Extract the (X, Y) coordinate from the center of the cell holding the provided text.  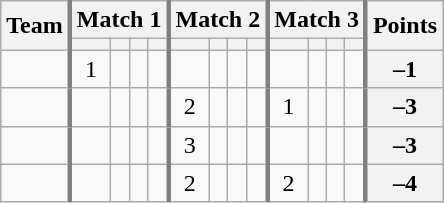
Points (404, 26)
–1 (404, 69)
–4 (404, 183)
Match 1 (120, 20)
Match 3 (316, 20)
3 (188, 145)
Match 2 (218, 20)
Team (36, 26)
